Find where the given text appears and provide that cell's center as (X, Y) coordinate. 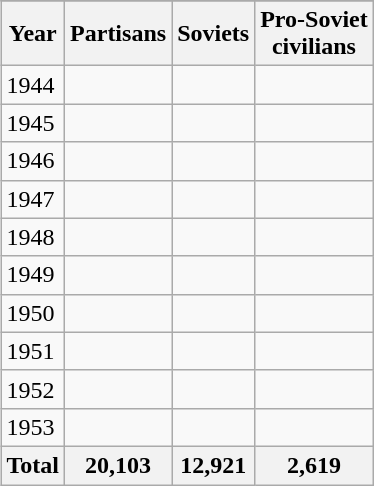
1947 (33, 199)
12,921 (214, 465)
1949 (33, 275)
20,103 (118, 465)
1953 (33, 427)
1951 (33, 351)
Year (33, 34)
2,619 (314, 465)
Soviets (214, 34)
1946 (33, 161)
1952 (33, 389)
1944 (33, 85)
Partisans (118, 34)
Total (33, 465)
1945 (33, 123)
Pro-Soviet civilians (314, 34)
1948 (33, 237)
1950 (33, 313)
